Pinpoint the cell where the given text exists, returning its (x, y) midpoint coordinate. 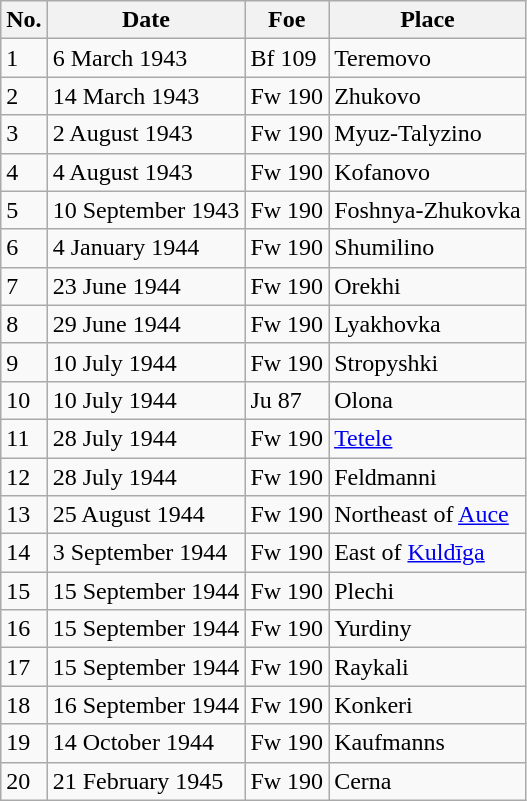
16 September 1944 (146, 705)
2 August 1943 (146, 134)
25 August 1944 (146, 515)
Stropyshki (428, 362)
2 (24, 96)
6 March 1943 (146, 58)
Date (146, 20)
Raykali (428, 667)
Ju 87 (287, 400)
Foshnya-Zhukovka (428, 210)
16 (24, 629)
Feldmanni (428, 477)
Northeast of Auce (428, 515)
6 (24, 248)
Foe (287, 20)
9 (24, 362)
Shumilino (428, 248)
18 (24, 705)
Place (428, 20)
No. (24, 20)
4 (24, 172)
11 (24, 438)
23 June 1944 (146, 286)
29 June 1944 (146, 324)
7 (24, 286)
Kaufmanns (428, 743)
4 January 1944 (146, 248)
Kofanovo (428, 172)
19 (24, 743)
Cerna (428, 781)
20 (24, 781)
Konkeri (428, 705)
Zhukovo (428, 96)
21 February 1945 (146, 781)
15 (24, 591)
Bf 109 (287, 58)
East of Kuldīga (428, 553)
1 (24, 58)
3 (24, 134)
10 September 1943 (146, 210)
4 August 1943 (146, 172)
17 (24, 667)
12 (24, 477)
5 (24, 210)
Plechi (428, 591)
14 March 1943 (146, 96)
10 (24, 400)
14 (24, 553)
Lyakhovka (428, 324)
3 September 1944 (146, 553)
Tetele (428, 438)
Olona (428, 400)
Myuz-Talyzino (428, 134)
Orekhi (428, 286)
Teremovo (428, 58)
8 (24, 324)
Yurdiny (428, 629)
13 (24, 515)
14 October 1944 (146, 743)
